Search for the cell housing the specified text and yield its (X, Y) center coordinate. 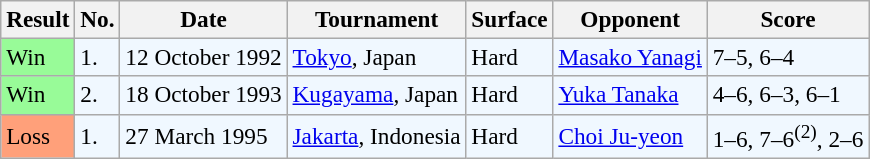
Masako Yanagi (630, 57)
Opponent (630, 19)
Tokyo, Japan (376, 57)
27 March 1995 (204, 136)
1–6, 7–6(2), 2–6 (788, 136)
18 October 1993 (204, 95)
2. (98, 95)
4–6, 6–3, 6–1 (788, 95)
Choi Ju-yeon (630, 136)
Loss (38, 136)
Score (788, 19)
Tournament (376, 19)
Kugayama, Japan (376, 95)
7–5, 6–4 (788, 57)
Surface (510, 19)
Result (38, 19)
12 October 1992 (204, 57)
Yuka Tanaka (630, 95)
No. (98, 19)
Date (204, 19)
Jakarta, Indonesia (376, 136)
